Search for the cell housing the specified text and yield its (x, y) center coordinate. 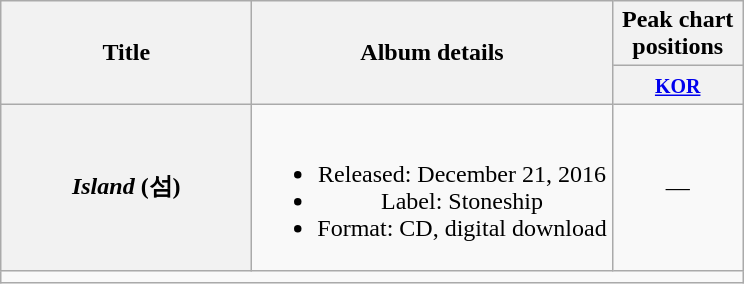
KOR (678, 85)
Peak chart positions (678, 34)
— (678, 188)
Title (126, 52)
Island (섬) (126, 188)
Released: December 21, 2016Label: StoneshipFormat: CD, digital download (432, 188)
Album details (432, 52)
